Extract the (X, Y) coordinate from the center of the cell holding the provided text.  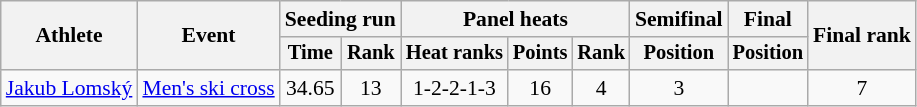
Jakub Lomský (70, 88)
Time (310, 54)
Final rank (862, 36)
Event (208, 36)
Semifinal (679, 19)
Men's ski cross (208, 88)
3 (679, 88)
34.65 (310, 88)
Seeding run (340, 19)
Athlete (70, 36)
7 (862, 88)
Final (768, 19)
1-2-2-1-3 (454, 88)
Points (540, 54)
Panel heats (516, 19)
4 (601, 88)
16 (540, 88)
13 (371, 88)
Heat ranks (454, 54)
